Scan for the cell matching the given text and deliver its (x, y) coordinate at center. 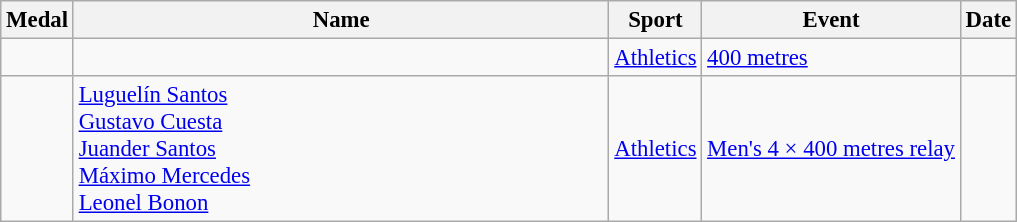
400 metres (831, 58)
Sport (656, 20)
Men's 4 × 400 metres relay (831, 149)
Event (831, 20)
Name (341, 20)
Date (988, 20)
Medal (38, 20)
Luguelín SantosGustavo CuestaJuander SantosMáximo MercedesLeonel Bonon (341, 149)
